Find where the given text appears and provide that cell's center as (X, Y) coordinate. 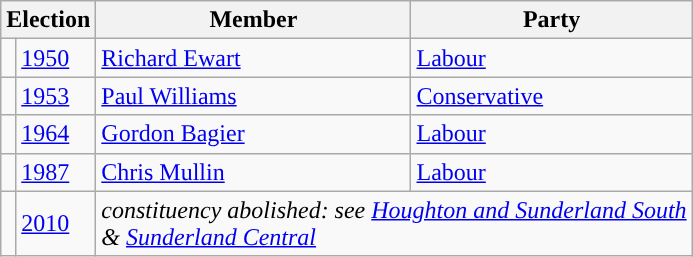
2010 (56, 224)
Chris Mullin (254, 172)
Conservative (552, 96)
Richard Ewart (254, 58)
Party (552, 20)
Member (254, 20)
1964 (56, 134)
1953 (56, 96)
constituency abolished: see Houghton and Sunderland South& Sunderland Central (394, 224)
1987 (56, 172)
Election (48, 20)
Paul Williams (254, 96)
1950 (56, 58)
Gordon Bagier (254, 134)
